Return (x, y) of the center of cell containing provided text 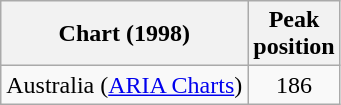
Peakposition (294, 34)
Chart (1998) (124, 34)
Australia (ARIA Charts) (124, 85)
186 (294, 85)
